Identify which cell holds the provided text, then report its [x, y] central coordinate. 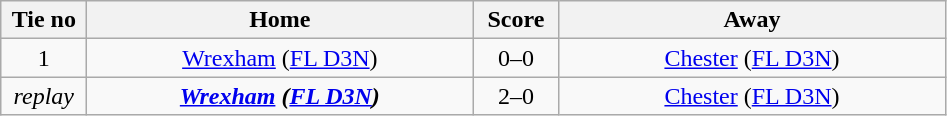
Score [516, 20]
Away [752, 20]
0–0 [516, 58]
2–0 [516, 96]
1 [44, 58]
Home [280, 20]
Tie no [44, 20]
replay [44, 96]
